Search for the cell housing the specified text and yield its (X, Y) center coordinate. 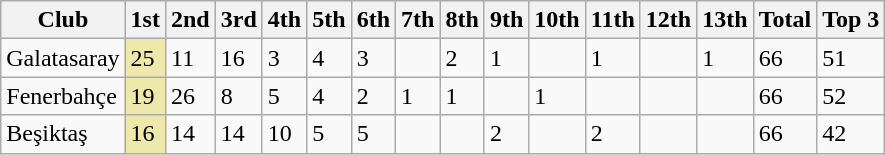
10 (284, 134)
52 (851, 96)
Galatasaray (63, 58)
51 (851, 58)
10th (557, 20)
4th (284, 20)
Club (63, 20)
12th (668, 20)
42 (851, 134)
6th (373, 20)
Beşiktaş (63, 134)
8 (238, 96)
1st (145, 20)
26 (190, 96)
2nd (190, 20)
13th (725, 20)
9th (506, 20)
19 (145, 96)
3rd (238, 20)
Fenerbahçe (63, 96)
Total (785, 20)
5th (329, 20)
Top 3 (851, 20)
7th (418, 20)
11th (612, 20)
8th (462, 20)
25 (145, 58)
11 (190, 58)
